Identify which cell holds the provided text, then report its [X, Y] central coordinate. 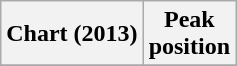
Peakposition [189, 34]
Chart (2013) [72, 34]
